Identify which cell holds the provided text, then report its [X, Y] central coordinate. 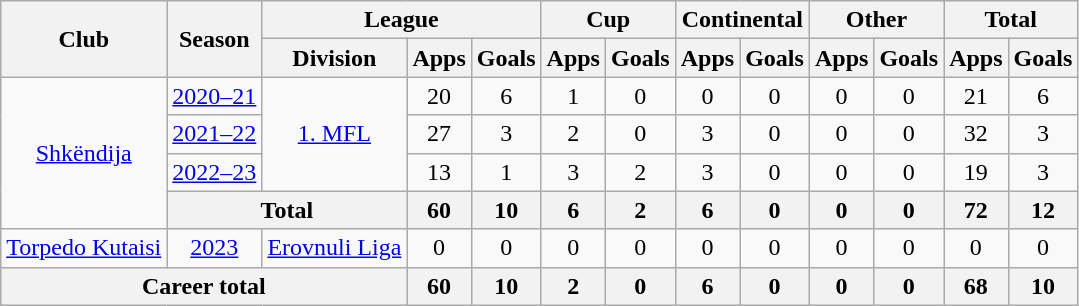
Season [214, 39]
20 [439, 96]
Erovnuli Liga [334, 248]
Division [334, 58]
2023 [214, 248]
72 [976, 210]
Club [84, 39]
1. MFL [334, 134]
68 [976, 286]
Continental [742, 20]
Other [876, 20]
Cup [608, 20]
2021–22 [214, 134]
12 [1043, 210]
2020–21 [214, 96]
27 [439, 134]
19 [976, 172]
32 [976, 134]
2022–23 [214, 172]
Career total [204, 286]
League [402, 20]
13 [439, 172]
21 [976, 96]
Shkëndija [84, 153]
Torpedo Kutaisi [84, 248]
